Extract the (X, Y) coordinate from the center of the cell holding the provided text.  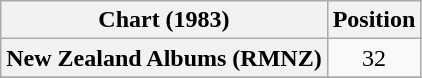
New Zealand Albums (RMNZ) (164, 58)
Position (374, 20)
32 (374, 58)
Chart (1983) (164, 20)
